Scan for the cell matching the given text and deliver its [X, Y] coordinate at center. 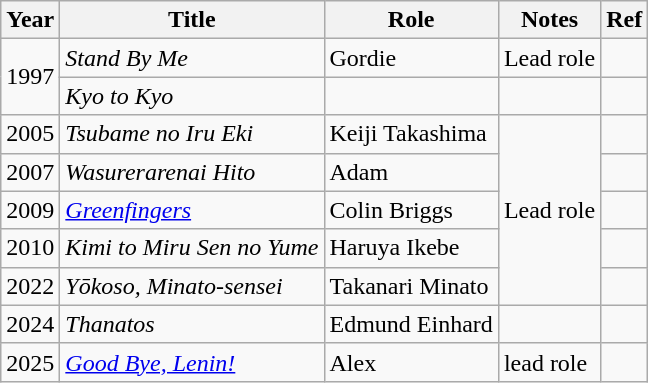
Stand By Me [192, 58]
Kimi to Miru Sen no Yume [192, 248]
Yōkoso, Minato-sensei [192, 286]
Year [30, 20]
Thanatos [192, 324]
2007 [30, 172]
Adam [411, 172]
Wasurerarenai Hito [192, 172]
Edmund Einhard [411, 324]
Kyo to Kyo [192, 96]
2025 [30, 362]
2024 [30, 324]
2022 [30, 286]
1997 [30, 77]
Tsubame no Iru Eki [192, 134]
Notes [549, 20]
2009 [30, 210]
Alex [411, 362]
Role [411, 20]
Title [192, 20]
Greenfingers [192, 210]
Takanari Minato [411, 286]
Good Bye, Lenin! [192, 362]
Keiji Takashima [411, 134]
2010 [30, 248]
Ref [624, 20]
Haruya Ikebe [411, 248]
lead role [549, 362]
2005 [30, 134]
Gordie [411, 58]
Colin Briggs [411, 210]
